Return [X, Y] of the center of cell containing provided text 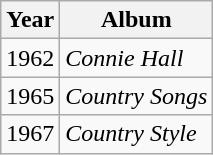
Year [30, 20]
Album [136, 20]
1967 [30, 134]
Country Style [136, 134]
1962 [30, 58]
Country Songs [136, 96]
Connie Hall [136, 58]
1965 [30, 96]
